Pinpoint the cell where the given text exists, returning its (X, Y) midpoint coordinate. 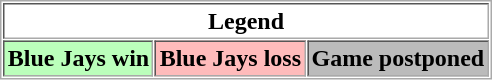
Game postponed (398, 58)
Blue Jays loss (230, 58)
Blue Jays win (78, 58)
Legend (246, 21)
